Find where the given text appears and provide that cell's center as [X, Y] coordinate. 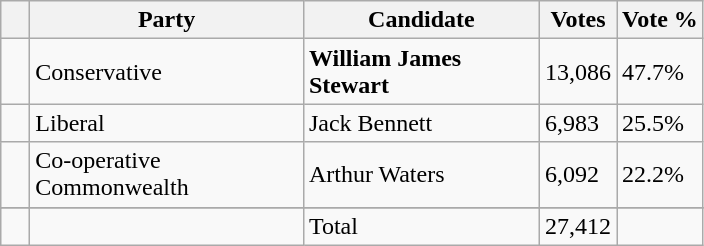
Vote % [660, 20]
22.2% [660, 174]
25.5% [660, 123]
6,092 [578, 174]
Votes [578, 20]
Arthur Waters [421, 174]
Total [421, 226]
Conservative [167, 72]
47.7% [660, 72]
Candidate [421, 20]
13,086 [578, 72]
Jack Bennett [421, 123]
Party [167, 20]
27,412 [578, 226]
Liberal [167, 123]
Co-operative Commonwealth [167, 174]
William James Stewart [421, 72]
6,983 [578, 123]
